Return (X, Y) of the center of cell containing provided text 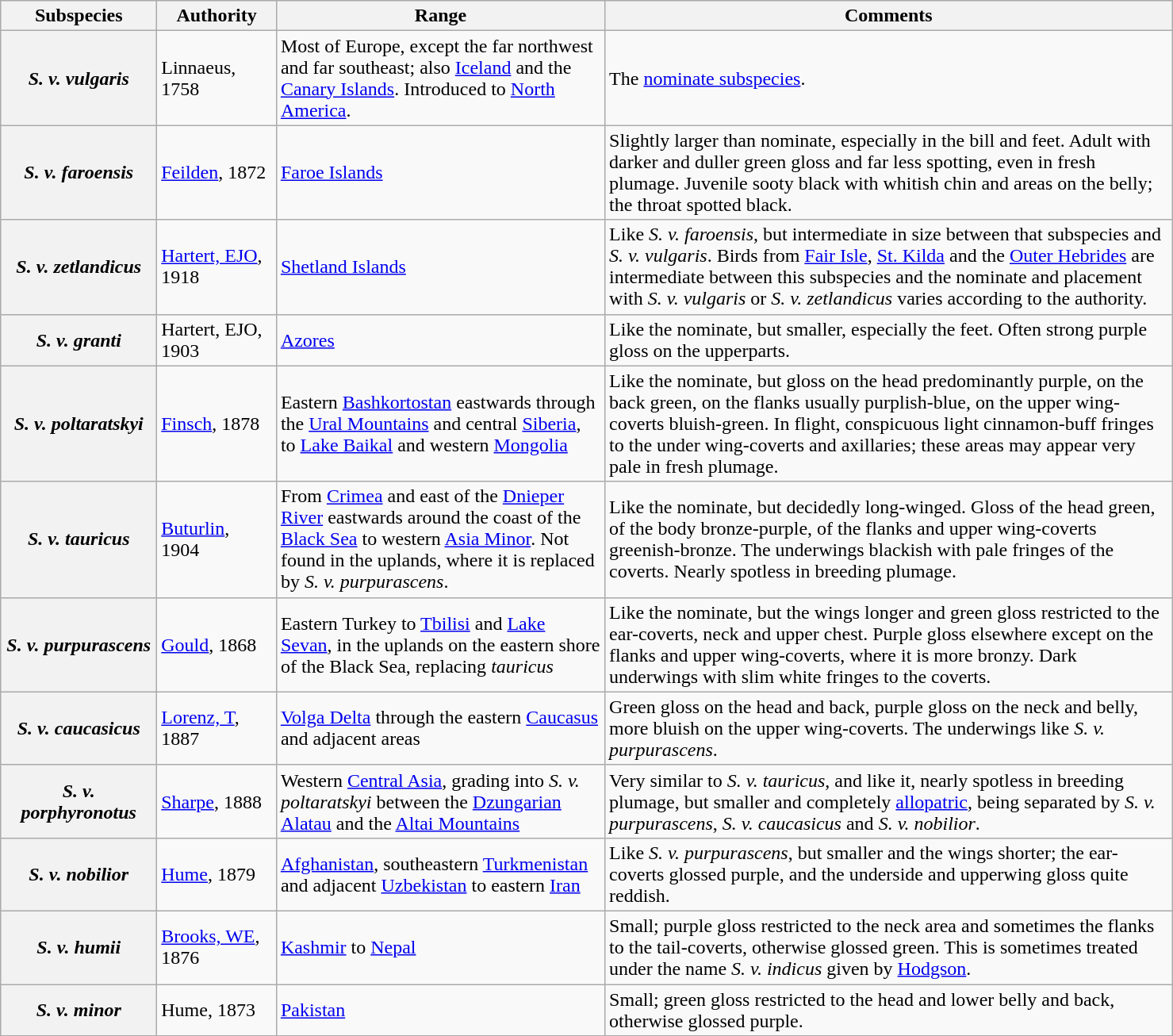
Like S. v. purpurascens, but smaller and the wings shorter; the ear-coverts glossed purple, and the underside and upperwing gloss quite reddish. (889, 874)
S. v. nobilior (79, 874)
Volga Delta through the eastern Caucasus and adjacent areas (440, 728)
S. v. caucasicus (79, 728)
S. v. purpurascens (79, 644)
S. v. tauricus (79, 539)
Range (440, 16)
Most of Europe, except the far northwest and far southeast; also Iceland and the Canary Islands. Introduced to North America. (440, 78)
S. v. minor (79, 1009)
Western Central Asia, grading into S. v. poltaratskyi between the Dzungarian Alatau and the Altai Mountains (440, 801)
Hume, 1879 (217, 874)
S. v. poltaratskyi (79, 424)
S. v. vulgaris (79, 78)
S. v. faroensis (79, 173)
Comments (889, 16)
Eastern Turkey to Tbilisi and Lake Sevan, in the uplands on the eastern shore of the Black Sea, replacing tauricus (440, 644)
Eastern Bashkortostan eastwards through the Ural Mountains and central Siberia, to Lake Baikal and western Mongolia (440, 424)
S. v. zetlandicus (79, 267)
Small; green gloss restricted to the head and lower belly and back, otherwise glossed purple. (889, 1009)
Brooks, WE, 1876 (217, 947)
Shetland Islands (440, 267)
Faroe Islands (440, 173)
S. v. humii (79, 947)
Sharpe, 1888 (217, 801)
Feilden, 1872 (217, 173)
Hartert, EJO, 1903 (217, 340)
Pakistan (440, 1009)
The nominate subspecies. (889, 78)
Subspecies (79, 16)
Green gloss on the head and back, purple gloss on the neck and belly, more bluish on the upper wing-coverts. The underwings like S. v. purpurascens. (889, 728)
Lorenz, T, 1887 (217, 728)
Gould, 1868 (217, 644)
Hartert, EJO, 1918 (217, 267)
S. v. granti (79, 340)
Finsch, 1878 (217, 424)
Buturlin, 1904 (217, 539)
S. v. porphyronotus (79, 801)
Afghanistan, southeastern Turkmenistan and adjacent Uzbekistan to eastern Iran (440, 874)
Azores (440, 340)
Linnaeus, 1758 (217, 78)
Hume, 1873 (217, 1009)
Kashmir to Nepal (440, 947)
Authority (217, 16)
Like the nominate, but smaller, especially the feet. Often strong purple gloss on the upperparts. (889, 340)
